From the cell containing the given text, extract its center point as (X, Y) coordinate. 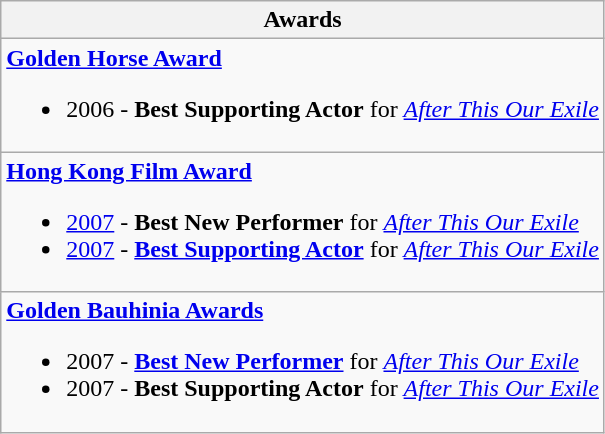
Golden Horse Award2006 - Best Supporting Actor for After This Our Exile (303, 96)
Hong Kong Film Award2007 - Best New Performer for After This Our Exile2007 - Best Supporting Actor for After This Our Exile (303, 222)
Awards (303, 20)
Golden Bauhinia Awards2007 - Best New Performer for After This Our Exile2007 - Best Supporting Actor for After This Our Exile (303, 362)
